Return the (X, Y) coordinate for the center point of the cell that contains the specified text.  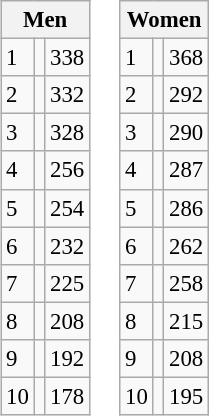
195 (186, 396)
225 (68, 283)
256 (68, 170)
290 (186, 133)
254 (68, 208)
286 (186, 208)
Women (164, 20)
338 (68, 58)
178 (68, 396)
292 (186, 95)
287 (186, 170)
Men (46, 20)
332 (68, 95)
232 (68, 246)
215 (186, 321)
192 (68, 358)
328 (68, 133)
262 (186, 246)
368 (186, 58)
258 (186, 283)
